Scan for the cell matching the given text and deliver its (X, Y) coordinate at center. 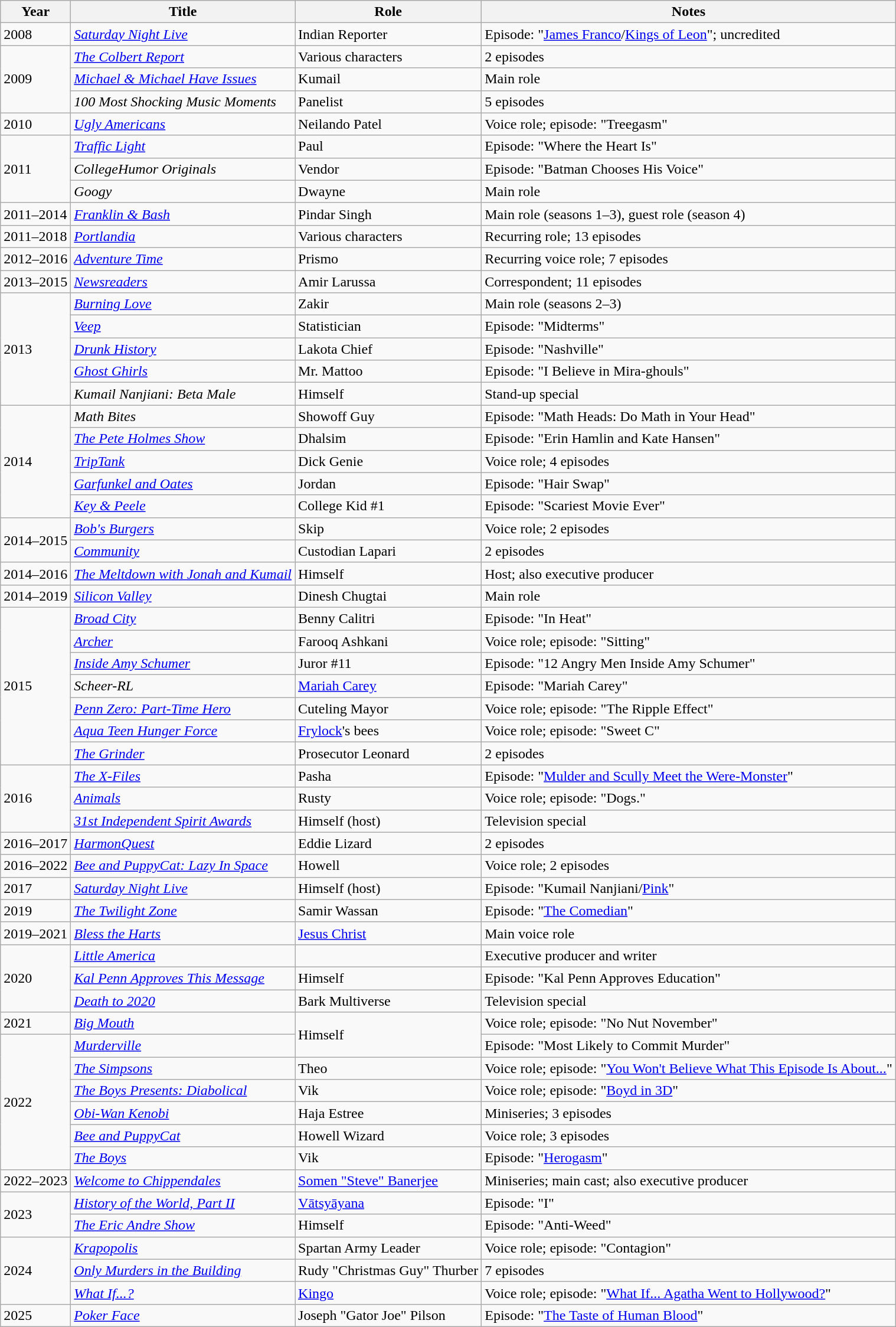
Death to 2020 (183, 1001)
Howell (388, 866)
Voice role; episode: "The Ripple Effect" (688, 709)
Garfunkel and Oates (183, 484)
Ugly Americans (183, 124)
The X-Files (183, 776)
Episode: "The Comedian" (688, 911)
Host; also executive producer (688, 573)
Panelist (388, 102)
Dinesh Chugtai (388, 596)
Lakota Chief (388, 349)
Voice role; episode: "Sitting" (688, 641)
Pindar Singh (388, 214)
Episode: "Hair Swap" (688, 484)
2022 (35, 1102)
Mariah Carey (388, 686)
2022–2023 (35, 1181)
2008 (35, 34)
Neilando Patel (388, 124)
The Simpsons (183, 1068)
Only Murders in the Building (183, 1270)
Role (388, 12)
Spartan Army Leader (388, 1248)
Animals (183, 798)
Episode: "Scariest Movie Ever" (688, 506)
Prismo (388, 259)
Dick Genie (388, 461)
Franklin & Bash (183, 214)
Eddie Lizard (388, 843)
Michael & Michael Have Issues (183, 79)
The Boys Presents: Diabolical (183, 1091)
Episode: "The Taste of Human Blood" (688, 1315)
CollegeHumor Originals (183, 169)
Episode: "Kal Penn Approves Education" (688, 978)
2024 (35, 1270)
2013 (35, 349)
5 episodes (688, 102)
College Kid #1 (388, 506)
Voice role; episode: "No Nut November" (688, 1023)
Voice role; episode: "Contagion" (688, 1248)
Title (183, 12)
The Meltdown with Jonah and Kumail (183, 573)
The Colbert Report (183, 57)
Key & Peele (183, 506)
Kingo (388, 1293)
Math Bites (183, 416)
Episode: "I" (688, 1203)
Dwayne (388, 191)
Bee and PuppyCat (183, 1136)
Episode: "Anti-Weed" (688, 1225)
Vendor (388, 169)
2011–2018 (35, 236)
2021 (35, 1023)
Krapopolis (183, 1248)
Amir Larussa (388, 282)
TripTank (183, 461)
Notes (688, 12)
Little America (183, 956)
Bee and PuppyCat: Lazy In Space (183, 866)
Penn Zero: Part-Time Hero (183, 709)
Benny Calitri (388, 618)
Farooq Ashkani (388, 641)
Drunk History (183, 349)
2016–2017 (35, 843)
100 Most Shocking Music Moments (183, 102)
2011 (35, 169)
Burning Love (183, 304)
Kal Penn Approves This Message (183, 978)
7 episodes (688, 1270)
The Boys (183, 1158)
Episode: "Most Likely to Commit Murder" (688, 1046)
Custodian Lapari (388, 551)
Episode: "Nashville" (688, 349)
History of the World, Part II (183, 1203)
Recurring voice role; 7 episodes (688, 259)
Stand-up special (688, 394)
Correspondent; 11 episodes (688, 282)
Rusty (388, 798)
Welcome to Chippendales (183, 1181)
Miniseries; main cast; also executive producer (688, 1181)
Episode: "Math Heads: Do Math in Your Head" (688, 416)
The Pete Holmes Show (183, 439)
2014–2016 (35, 573)
Broad City (183, 618)
2023 (35, 1214)
Episode: "12 Angry Men Inside Amy Schumer" (688, 664)
HarmonQuest (183, 843)
Jesus Christ (388, 933)
2025 (35, 1315)
Voice role; episode: "Boyd in 3D" (688, 1091)
Ghost Ghirls (183, 371)
Voice role; episode: "Dogs." (688, 798)
Indian Reporter (388, 34)
Murderville (183, 1046)
Executive producer and writer (688, 956)
2013–2015 (35, 282)
The Grinder (183, 754)
Voice role; 4 episodes (688, 461)
Somen "Steve" Banerjee (388, 1181)
Samir Wassan (388, 911)
Main role (seasons 1–3), guest role (season 4) (688, 214)
2016–2022 (35, 866)
Episode: "Mulder and Scully Meet the Were-Monster" (688, 776)
Showoff Guy (388, 416)
Episode: "Midterms" (688, 327)
Poker Face (183, 1315)
2010 (35, 124)
Frylock's bees (388, 731)
Juror #11 (388, 664)
2012–2016 (35, 259)
Zakir (388, 304)
Jordan (388, 484)
Rudy "Christmas Guy" Thurber (388, 1270)
2011–2014 (35, 214)
2017 (35, 888)
Scheer-RL (183, 686)
Inside Amy Schumer (183, 664)
Archer (183, 641)
2009 (35, 79)
Howell Wizard (388, 1136)
Episode: "In Heat" (688, 618)
Episode: "James Franco/Kings of Leon"; uncredited (688, 34)
Episode: "Erin Hamlin and Kate Hansen" (688, 439)
Episode: "Kumail Nanjiani/Pink" (688, 888)
Big Mouth (183, 1023)
Episode: "Batman Chooses His Voice" (688, 169)
Paul (388, 146)
Aqua Teen Hunger Force (183, 731)
Voice role; episode: "Treegasm" (688, 124)
Statistician (388, 327)
Pasha (388, 776)
Obi-Wan Kenobi (183, 1113)
Googy (183, 191)
Veep (183, 327)
Miniseries; 3 episodes (688, 1113)
Traffic Light (183, 146)
What If...? (183, 1293)
Voice role; episode: "What If... Agatha Went to Hollywood?" (688, 1293)
Bark Multiverse (388, 1001)
Haja Estree (388, 1113)
Newsreaders (183, 282)
Prosecutor Leonard (388, 754)
2019–2021 (35, 933)
Skip (388, 529)
2014–2019 (35, 596)
Bob's Burgers (183, 529)
2016 (35, 798)
Voice role; episode: "Sweet C" (688, 731)
Kumail (388, 79)
Main role (seasons 2–3) (688, 304)
Dhalsim (388, 439)
Episode: "I Believe in Mira-ghouls" (688, 371)
2014 (35, 461)
Episode: "Where the Heart Is" (688, 146)
Main voice role (688, 933)
The Eric Andre Show (183, 1225)
2015 (35, 686)
Voice role; episode: "You Won't Believe What This Episode Is About..." (688, 1068)
Bless the Harts (183, 933)
Adventure Time (183, 259)
Episode: "Mariah Carey" (688, 686)
The Twilight Zone (183, 911)
Joseph "Gator Joe" Pilson (388, 1315)
Kumail Nanjiani: Beta Male (183, 394)
Cuteling Mayor (388, 709)
Community (183, 551)
2019 (35, 911)
Year (35, 12)
2020 (35, 978)
Silicon Valley (183, 596)
Vātsyāyana (388, 1203)
Theo (388, 1068)
Voice role; 3 episodes (688, 1136)
2014–2015 (35, 540)
Recurring role; 13 episodes (688, 236)
Portlandia (183, 236)
Mr. Mattoo (388, 371)
31st Independent Spirit Awards (183, 821)
Episode: "Herogasm" (688, 1158)
